Provide the [x, y] coordinate of the cell's center where the given text is located.  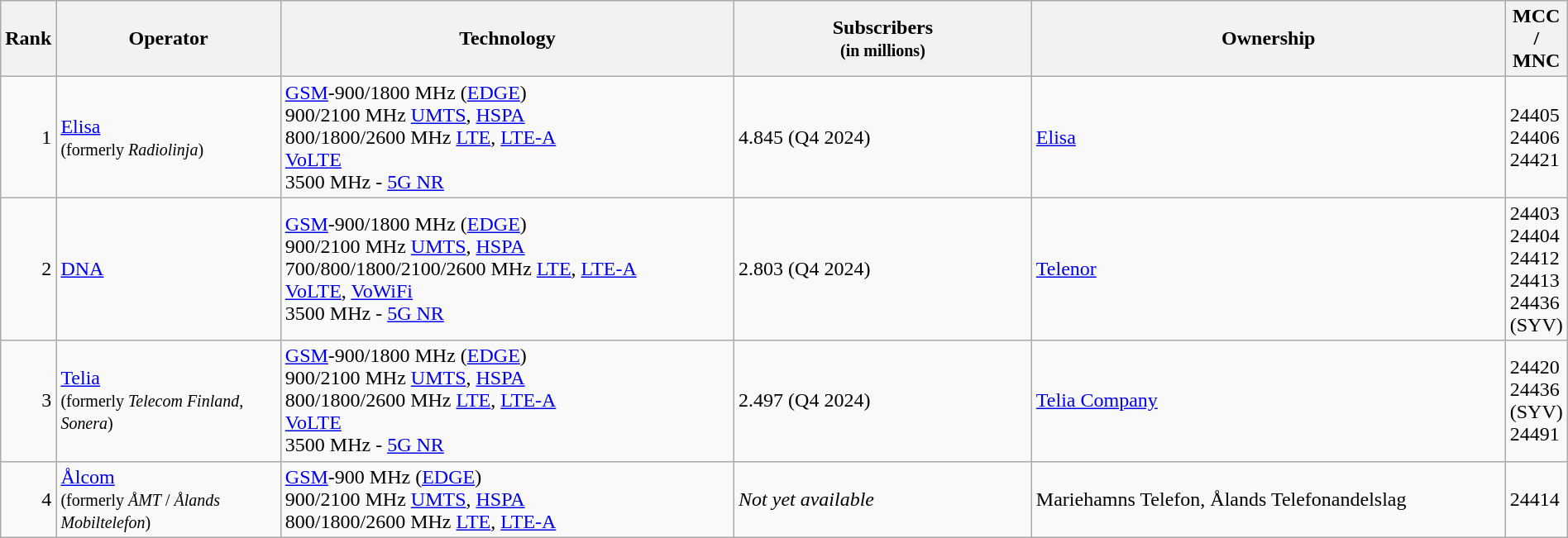
4.845 (Q4 2024) [883, 137]
Ålcom (formerly ÅMT / Ålands Mobiltelefon) [169, 499]
2 [28, 269]
GSM-900 MHz (EDGE)900/2100 MHz UMTS, HSPA800/1800/2600 MHz LTE, LTE-A [507, 499]
Technology [507, 39]
GSM-900/1800 MHz (EDGE)900/2100 MHz UMTS, HSPA700/800/1800/2100/2600 MHz LTE, LTE-AVoLTE, VoWiFi3500 MHz - 5G NR [507, 269]
2440324404244122441324436 (SYV) [1537, 269]
3 [28, 401]
24414 [1537, 499]
4 [28, 499]
Telia (formerly Telecom Finland, Sonera) [169, 401]
Telia Company [1269, 401]
2.803 (Q4 2024) [883, 269]
2442024436 (SYV)24491 [1537, 401]
Ownership [1269, 39]
Telenor [1269, 269]
Subscribers(in millions) [883, 39]
Rank [28, 39]
Elisa (formerly Radiolinja) [169, 137]
1 [28, 137]
MCC / MNC [1537, 39]
Elisa [1269, 137]
Operator [169, 39]
DNA [169, 269]
2.497 (Q4 2024) [883, 401]
244052440624421 [1537, 137]
Not yet available [883, 499]
Mariehamns Telefon, Ålands Telefonandelslag [1269, 499]
